Return the [X, Y] coordinate for the center point of the cell that contains the specified text.  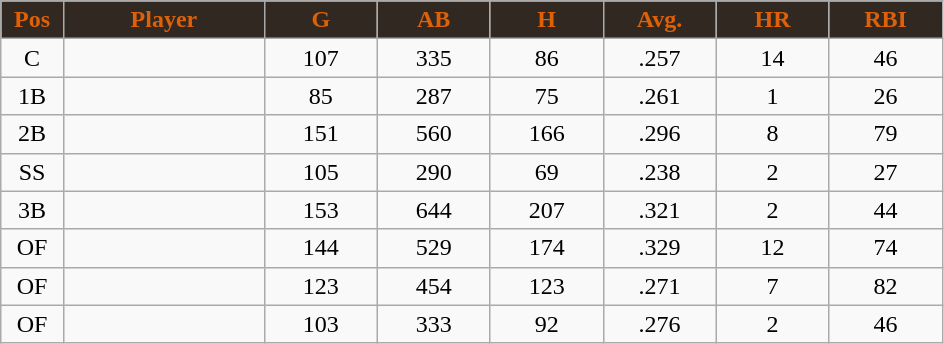
14 [772, 58]
G [320, 20]
27 [886, 172]
166 [546, 134]
529 [434, 248]
1B [32, 96]
.271 [660, 286]
333 [434, 324]
3B [32, 210]
74 [886, 248]
.276 [660, 324]
Avg. [660, 20]
86 [546, 58]
2B [32, 134]
82 [886, 286]
.296 [660, 134]
144 [320, 248]
1 [772, 96]
8 [772, 134]
335 [434, 58]
HR [772, 20]
.238 [660, 172]
287 [434, 96]
Pos [32, 20]
SS [32, 172]
RBI [886, 20]
105 [320, 172]
12 [772, 248]
Player [164, 20]
644 [434, 210]
.329 [660, 248]
.321 [660, 210]
560 [434, 134]
290 [434, 172]
69 [546, 172]
153 [320, 210]
92 [546, 324]
AB [434, 20]
79 [886, 134]
.261 [660, 96]
207 [546, 210]
174 [546, 248]
75 [546, 96]
85 [320, 96]
103 [320, 324]
26 [886, 96]
H [546, 20]
.257 [660, 58]
44 [886, 210]
107 [320, 58]
454 [434, 286]
151 [320, 134]
C [32, 58]
7 [772, 286]
